Locate the cell with the specified text and output its [X, Y] center coordinate. 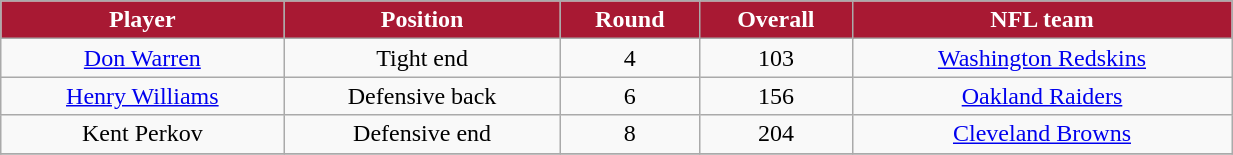
Cleveland Browns [1042, 134]
Washington Redskins [1042, 58]
NFL team [1042, 20]
8 [630, 134]
Henry Williams [142, 96]
204 [776, 134]
Defensive back [422, 96]
Overall [776, 20]
4 [630, 58]
Kent Perkov [142, 134]
Defensive end [422, 134]
Round [630, 20]
Oakland Raiders [1042, 96]
Position [422, 20]
Player [142, 20]
Don Warren [142, 58]
103 [776, 58]
6 [630, 96]
156 [776, 96]
Tight end [422, 58]
